Find where the given text appears and provide that cell's center as (X, Y) coordinate. 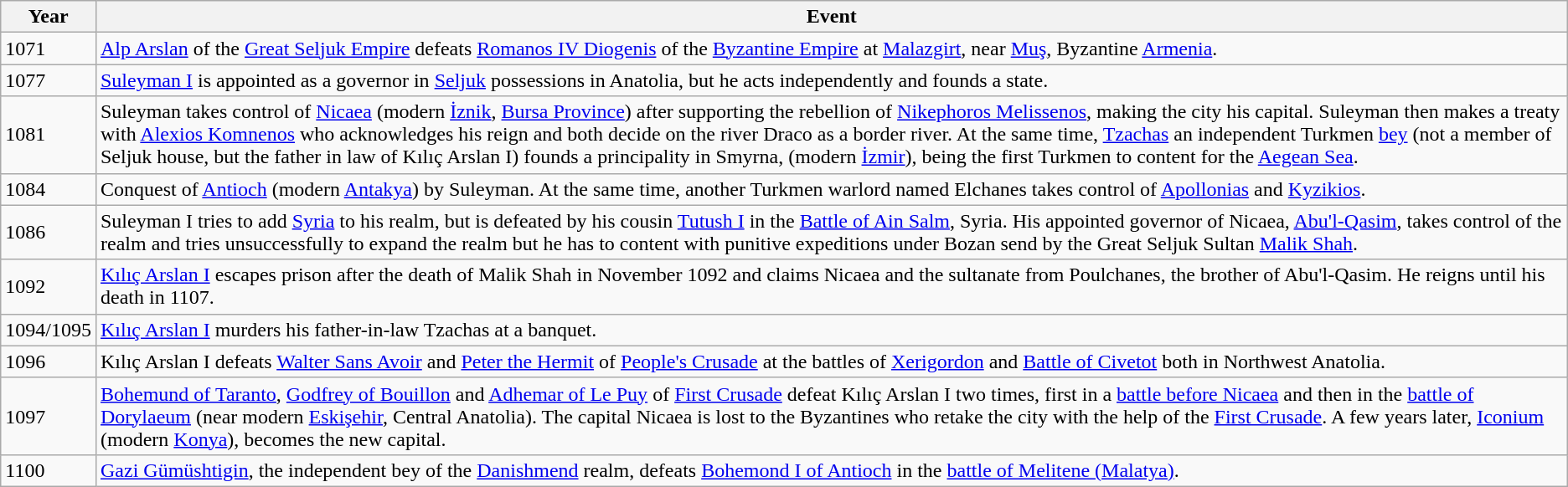
Alp Arslan of the Great Seljuk Empire defeats Romanos IV Diogenis of the Byzantine Empire at Malazgirt, near Muş, Byzantine Armenia. (831, 49)
1081 (49, 135)
1077 (49, 80)
1100 (49, 470)
Kılıç Arslan I murders his father-in-law Tzachas at a banquet. (831, 330)
Conquest of Antioch (modern Antakya) by Suleyman. At the same time, another Turkmen warlord named Elchanes takes control of Apollonias and Kyzikios. (831, 189)
1094/1095 (49, 330)
Suleyman I is appointed as a governor in Seljuk possessions in Anatolia, but he acts independently and founds a state. (831, 80)
1084 (49, 189)
1097 (49, 416)
Event (831, 17)
1092 (49, 286)
1071 (49, 49)
Gazi Gümüshtigin, the independent bey of the Danishmend realm, defeats Bohemond I of Antioch in the battle of Melitene (Malatya). (831, 470)
1096 (49, 361)
Year (49, 17)
1086 (49, 233)
